From the cell containing the given text, extract its center point as [X, Y] coordinate. 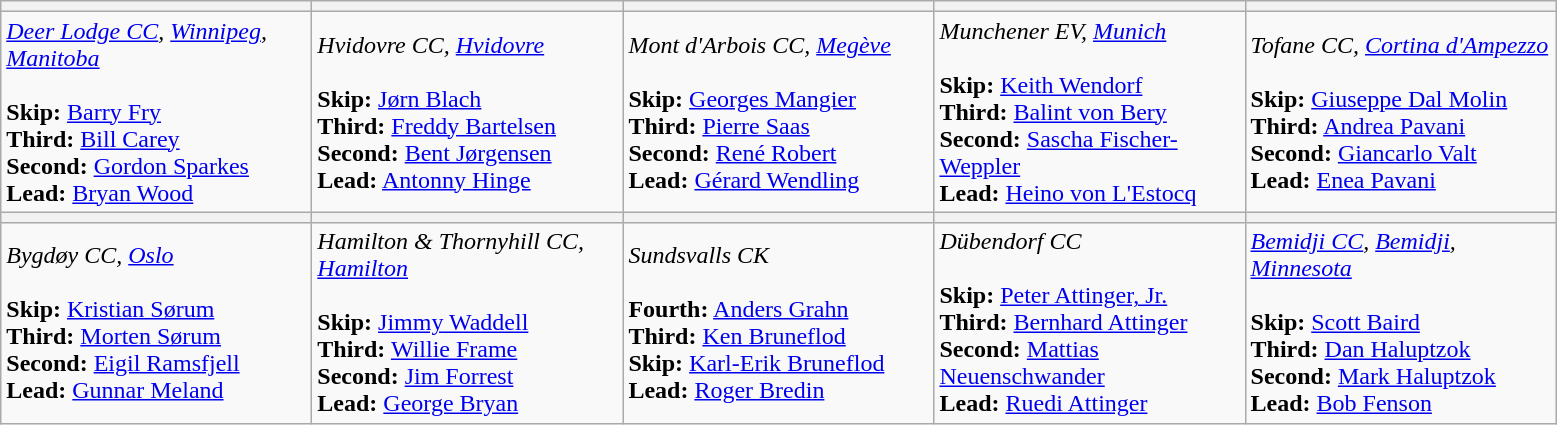
Tofane CC, Cortina d'AmpezzoSkip: Giuseppe Dal Molin Third: Andrea Pavani Second: Giancarlo Valt Lead: Enea Pavani [1400, 112]
Deer Lodge CC, Winnipeg, ManitobaSkip: Barry Fry Third: Bill Carey Second: Gordon Sparkes Lead: Bryan Wood [156, 112]
Bemidji CC, Bemidji, MinnesotaSkip: Scott Baird Third: Dan Haluptzok Second: Mark Haluptzok Lead: Bob Fenson [1400, 323]
Hvidovre CC, HvidovreSkip: Jørn Blach Third: Freddy Bartelsen Second: Bent Jørgensen Lead: Antonny Hinge [468, 112]
Dübendorf CCSkip: Peter Attinger, Jr. Third: Bernhard Attinger Second: Mattias Neuenschwander Lead: Ruedi Attinger [1090, 323]
Mont d'Arbois CC, MegèveSkip: Georges Mangier Third: Pierre Saas Second: René Robert Lead: Gérard Wendling [778, 112]
Sundsvalls CKFourth: Anders Grahn Third: Ken Bruneflod Skip: Karl-Erik Bruneflod Lead: Roger Bredin [778, 323]
Hamilton & Thornyhill CC, HamiltonSkip: Jimmy Waddell Third: Willie Frame Second: Jim Forrest Lead: George Bryan [468, 323]
Munchener EV, MunichSkip: Keith Wendorf Third: Balint von Bery Second: Sascha Fischer-Weppler Lead: Heino von L'Estocq [1090, 112]
Bygdøy CC, OsloSkip: Kristian Sørum Third: Morten Sørum Second: Eigil Ramsfjell Lead: Gunnar Meland [156, 323]
